Detect which cell encompasses the target text, then output its (X, Y) center coordinate. 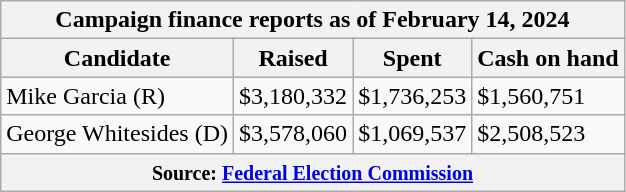
Campaign finance reports as of February 14, 2024 (312, 20)
$3,180,332 (294, 96)
Candidate (118, 58)
$1,560,751 (548, 96)
Mike Garcia (R) (118, 96)
Source: Federal Election Commission (312, 172)
$1,736,253 (412, 96)
George Whitesides (D) (118, 134)
$3,578,060 (294, 134)
Cash on hand (548, 58)
Spent (412, 58)
$2,508,523 (548, 134)
$1,069,537 (412, 134)
Raised (294, 58)
